Output the (x, y) coordinate of the center of the cell containing the given text.  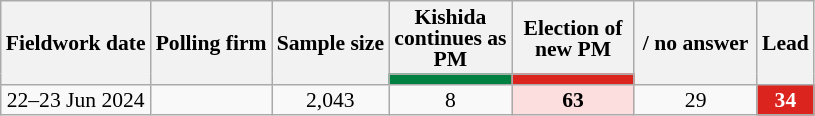
Fieldwork date (76, 42)
Election of new PM (574, 38)
2,043 (330, 100)
Kishida continues as PM (450, 38)
29 (696, 100)
Lead (786, 42)
22–23 Jun 2024 (76, 100)
63 (574, 100)
34 (786, 100)
Polling firm (212, 42)
8 (450, 100)
/ no answer (696, 42)
Sample size (330, 42)
